Find where the given text appears and provide that cell's center as (X, Y) coordinate. 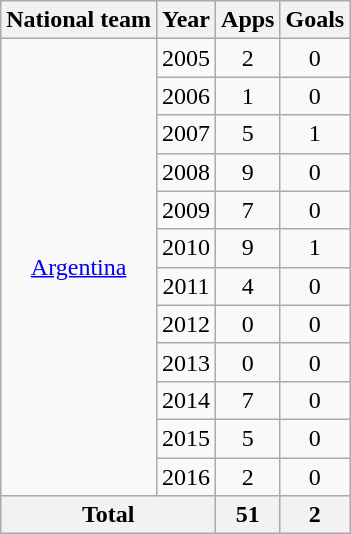
2009 (186, 210)
2005 (186, 58)
2008 (186, 172)
51 (248, 515)
Goals (315, 20)
2007 (186, 134)
2011 (186, 286)
2010 (186, 248)
Total (108, 515)
Year (186, 20)
2012 (186, 324)
Argentina (79, 268)
2013 (186, 362)
2016 (186, 477)
2014 (186, 400)
National team (79, 20)
4 (248, 286)
2006 (186, 96)
Apps (248, 20)
2015 (186, 438)
